Output the [x, y] coordinate of the center of the cell containing the given text.  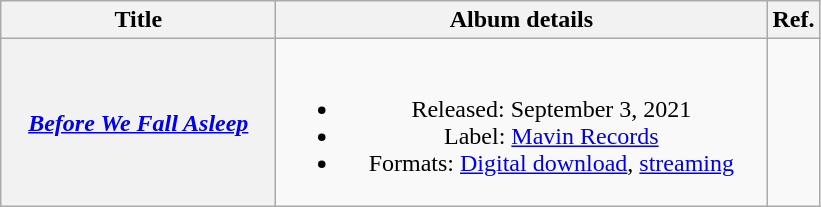
Title [138, 20]
Ref. [794, 20]
Before We Fall Asleep [138, 122]
Album details [522, 20]
Released: September 3, 2021Label: Mavin RecordsFormats: Digital download, streaming [522, 122]
